Search for the cell housing the specified text and yield its (x, y) center coordinate. 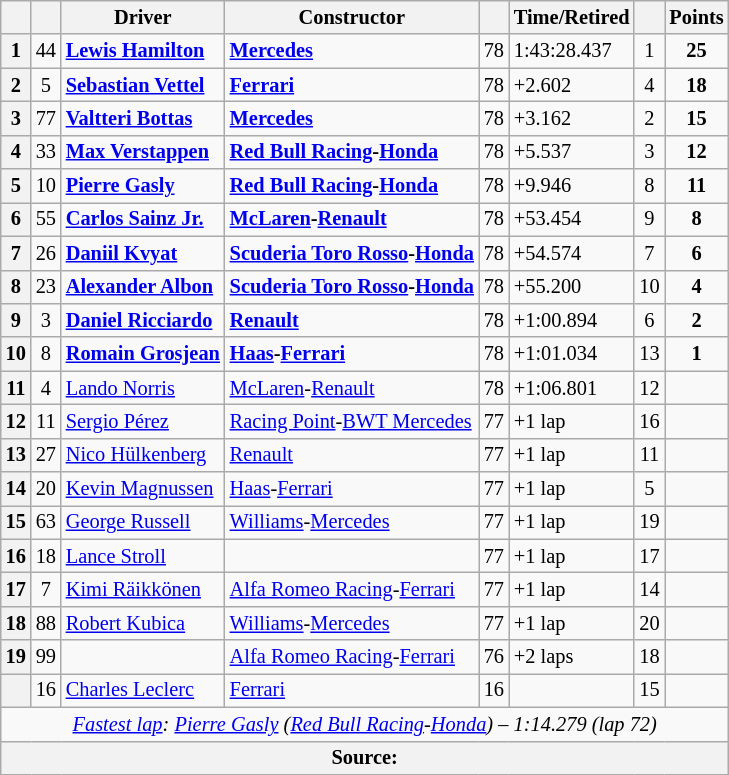
Alexander Albon (143, 287)
Charles Leclerc (143, 690)
+5.537 (572, 152)
Valtteri Bottas (143, 118)
Sergio Pérez (143, 421)
23 (46, 287)
55 (46, 219)
88 (46, 623)
Pierre Gasly (143, 186)
63 (46, 522)
Robert Kubica (143, 623)
99 (46, 657)
+3.162 (572, 118)
Nico Hülkenberg (143, 455)
+1:06.801 (572, 388)
Time/Retired (572, 17)
25 (696, 51)
Carlos Sainz Jr. (143, 219)
+9.946 (572, 186)
+2.602 (572, 85)
+2 laps (572, 657)
+1:01.034 (572, 354)
Daniel Ricciardo (143, 320)
Driver (143, 17)
Lando Norris (143, 388)
Lewis Hamilton (143, 51)
Constructor (352, 17)
Lance Stroll (143, 556)
Source: (365, 758)
Romain Grosjean (143, 354)
27 (46, 455)
+55.200 (572, 287)
1:43:28.437 (572, 51)
George Russell (143, 522)
33 (46, 152)
Sebastian Vettel (143, 85)
+54.574 (572, 253)
Points (696, 17)
44 (46, 51)
Max Verstappen (143, 152)
Daniil Kvyat (143, 253)
+1:00.894 (572, 320)
Kimi Räikkönen (143, 589)
Fastest lap: Pierre Gasly (Red Bull Racing-Honda) – 1:14.279 (lap 72) (365, 724)
76 (494, 657)
Kevin Magnussen (143, 489)
Racing Point-BWT Mercedes (352, 421)
26 (46, 253)
+53.454 (572, 219)
